Scan for the cell matching the given text and deliver its [x, y] coordinate at center. 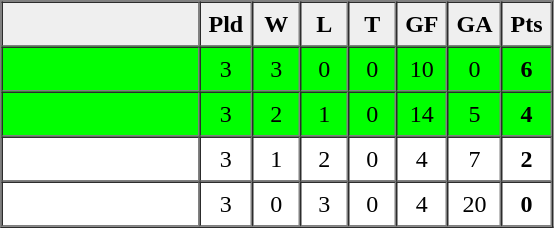
7 [475, 158]
6 [527, 68]
Pts [527, 24]
T [372, 24]
5 [475, 114]
Pld [226, 24]
W [276, 24]
L [324, 24]
20 [475, 204]
14 [422, 114]
GA [475, 24]
GF [422, 24]
10 [422, 68]
